Return the (x, y) coordinate for the center point of the cell that contains the specified text.  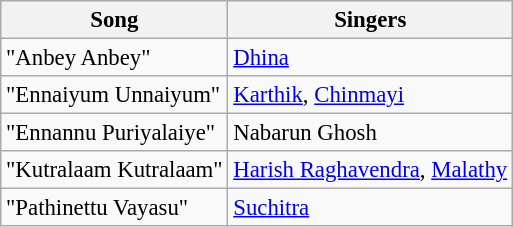
Karthik, Chinmayi (370, 95)
Singers (370, 20)
Dhina (370, 58)
Harish Raghavendra, Malathy (370, 170)
"Anbey Anbey" (114, 58)
"Ennaiyum Unnaiyum" (114, 95)
"Ennannu Puriyalaiye" (114, 133)
"Pathinettu Vayasu" (114, 208)
Nabarun Ghosh (370, 133)
"Kutralaam Kutralaam" (114, 170)
Suchitra (370, 208)
Song (114, 20)
